Search for the cell housing the specified text and yield its [X, Y] center coordinate. 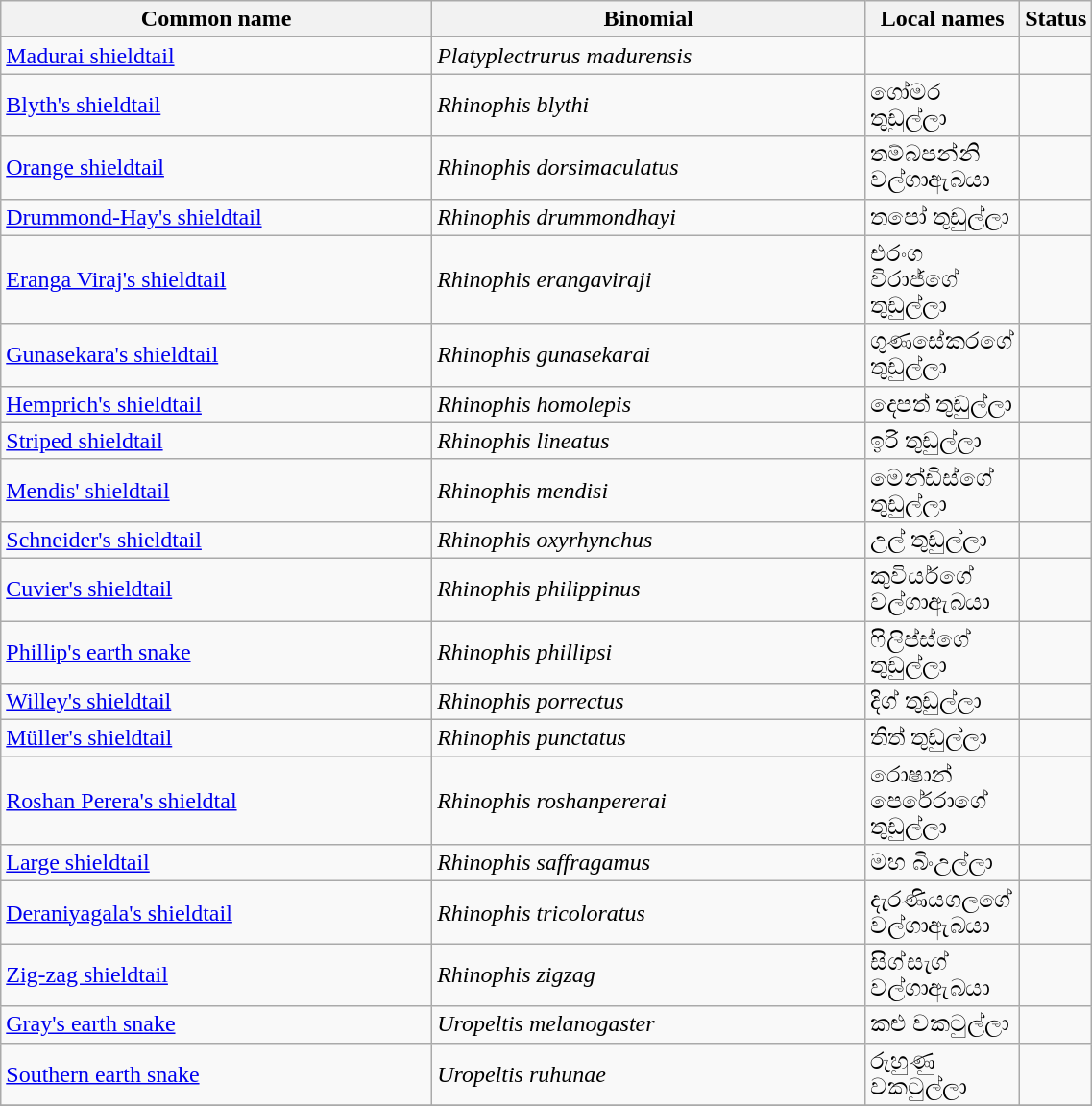
Southern earth snake [217, 1073]
Rhinophis philippinus [649, 589]
Rhinophis roshanpererai [649, 801]
තම්බපන්නි වල්ගාඇබයා [943, 167]
ඉරි තුඩුල්ලා [943, 441]
Eranga Viraj's shieldtail [217, 279]
Rhinophis punctatus [649, 738]
Uropeltis melanogaster [649, 1024]
එරංග විරාජ්ගේ තුඩුල්ලා [943, 279]
Rhinophis tricoloratus [649, 912]
උල් තුඩුල්ලා [943, 540]
Rhinophis blythi [649, 106]
ගෝමර තුඩුල්ලා [943, 106]
Local names [943, 19]
මහ බිංඋල්ලා [943, 863]
Platyplectrurus madurensis [649, 56]
Rhinophis zigzag [649, 975]
‍ෆිලිප්ස්ගේ තුඩුල්ලා [943, 651]
Deraniyagala's shieldtail [217, 912]
Uropeltis ruhunae [649, 1073]
Hemprich's shieldtail [217, 404]
Binomial [649, 19]
Gray's earth snake [217, 1024]
දැරණියගලගේ වල්ගාඇබයා [943, 912]
Striped shieldtail [217, 441]
Gunasekara's shieldtail [217, 355]
Madurai shieldtail [217, 56]
Rhinophis saffragamus [649, 863]
දිග් තුඩුල්ලා [943, 702]
Rhinophis dorsimaculatus [649, 167]
රුහුණු වක‍ටුල්ලා [943, 1073]
Zig-zag shieldtail [217, 975]
Drummond-Hay's shieldtail [217, 217]
දෙපත් තුඩුල්ලා [943, 404]
ගුණසේකරගේ තුඩුල්ලා [943, 355]
Rhinophis oxyrhynchus [649, 540]
Rhinophis mendisi [649, 490]
Rhinophis lineatus [649, 441]
කළු වක‍ටුල්ලා [943, 1024]
Schneider's shieldtail [217, 540]
Rhinophis homolepis [649, 404]
තිත් තුඩුල්ලා [943, 738]
Rhinophis gunasekarai [649, 355]
රොෂාන් පෙරේරාගේ තුඩුල්ලා [943, 801]
Rhinophis porrectus [649, 702]
Rhinophis phillipsi [649, 651]
මෙන්ඩිස්ගේ තුඩුල්ලා [943, 490]
Large shieldtail [217, 863]
Phillip's earth snake [217, 651]
Common name [217, 19]
Mendis' shieldtail [217, 490]
කුවියර්ගේ වල්ගාඇබයා [943, 589]
Roshan Perera's shieldtal [217, 801]
තපෝ තුඩුල්ලා [943, 217]
Status [1056, 19]
Blyth's shieldtail [217, 106]
සිග්සැග් වල්ගාඇබයා [943, 975]
Rhinophis drummondhayi [649, 217]
Orange shieldtail [217, 167]
Willey's shieldtail [217, 702]
Müller's shieldtail [217, 738]
Rhinophis erangaviraji [649, 279]
Cuvier's shieldtail [217, 589]
